Output the (x, y) coordinate of the center of the cell containing the given text.  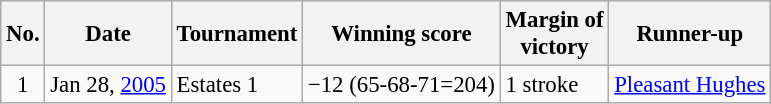
Pleasant Hughes (690, 85)
1 (23, 85)
Runner-up (690, 34)
Tournament (236, 34)
Estates 1 (236, 85)
Jan 28, 2005 (108, 85)
1 stroke (554, 85)
No. (23, 34)
−12 (65-68-71=204) (402, 85)
Date (108, 34)
Winning score (402, 34)
Margin ofvictory (554, 34)
